Find where the given text appears and provide that cell's center as (X, Y) coordinate. 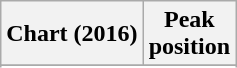
Peak position (189, 34)
Chart (2016) (72, 34)
